Pinpoint the cell where the given text exists, returning its [x, y] midpoint coordinate. 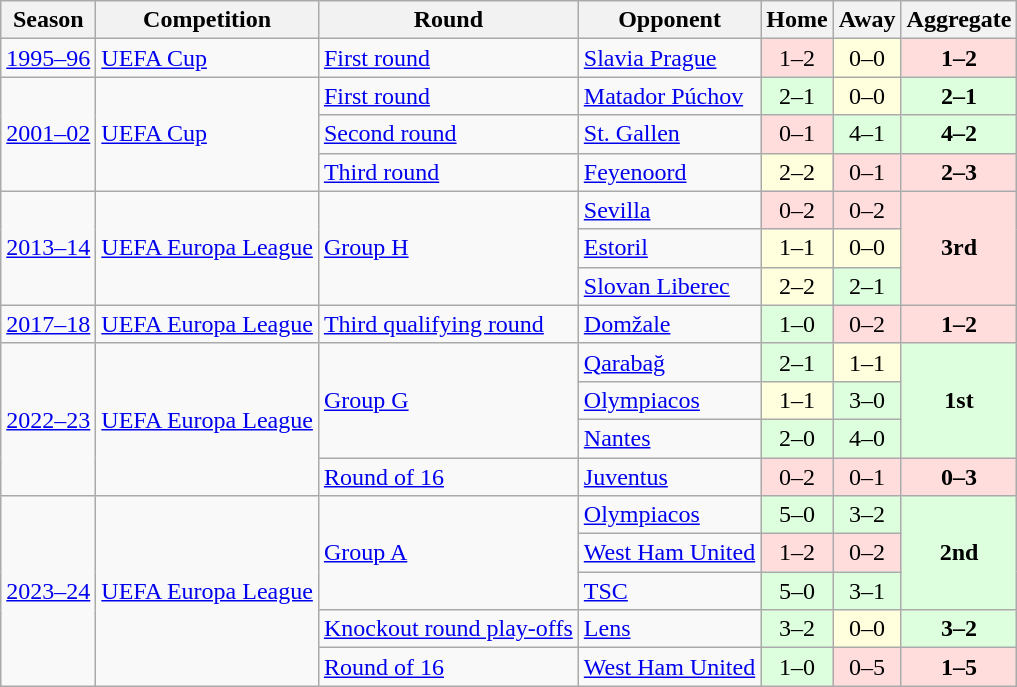
2022–23 [48, 419]
Third round [448, 172]
Round [448, 20]
Group G [448, 400]
Knockout round play-offs [448, 629]
Nantes [669, 438]
Competition [208, 20]
Qarabağ [669, 362]
3–1 [867, 591]
3–0 [867, 400]
Group A [448, 553]
Slavia Prague [669, 58]
2013–14 [48, 248]
Away [867, 20]
0–5 [867, 667]
4–2 [959, 134]
Sevilla [669, 210]
Group H [448, 248]
Opponent [669, 20]
Domžale [669, 324]
Matador Púchov [669, 96]
2–0 [797, 438]
Juventus [669, 477]
2–3 [959, 172]
2017–18 [48, 324]
1st [959, 400]
Third qualifying round [448, 324]
4–0 [867, 438]
TSC [669, 591]
1–5 [959, 667]
Aggregate [959, 20]
Lens [669, 629]
Season [48, 20]
1995–96 [48, 58]
Home [797, 20]
Second round [448, 134]
2001–02 [48, 134]
3rd [959, 248]
2nd [959, 553]
0–3 [959, 477]
4–1 [867, 134]
2023–24 [48, 591]
Slovan Liberec [669, 286]
St. Gallen [669, 134]
Estoril [669, 248]
Feyenoord [669, 172]
